Search for the cell housing the specified text and yield its [x, y] center coordinate. 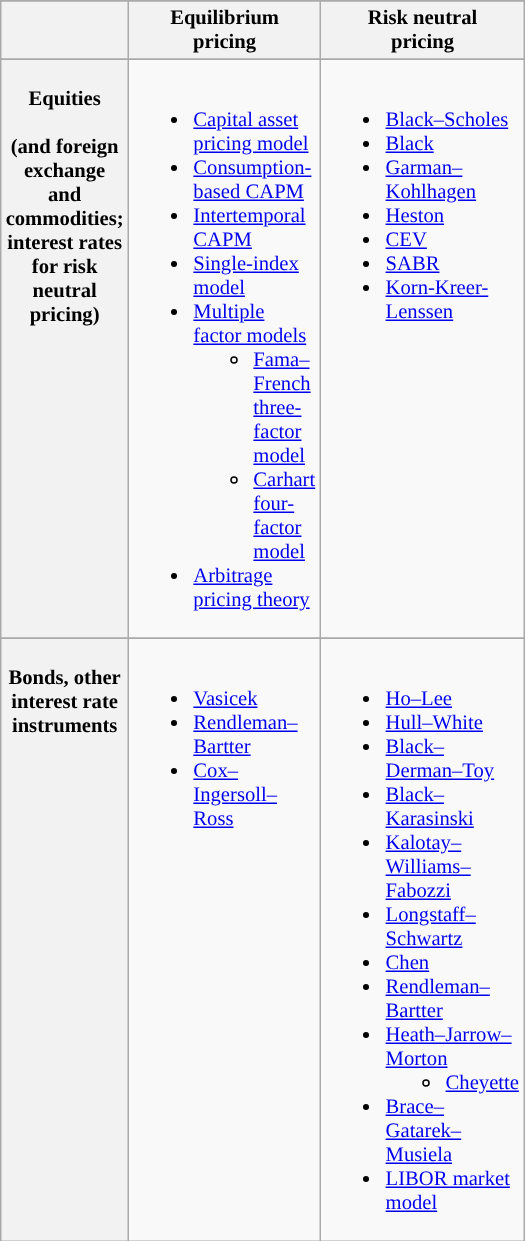
VasicekRendleman–BartterCox–Ingersoll–Ross [224, 940]
Bonds, other interest rate instruments [65, 940]
Risk neutral pricing [423, 30]
Equities (and foreign exchange and commodities; interest rates for risk neutral pricing) [65, 348]
Black–ScholesBlackGarman–KohlhagenHestonCEVSABRKorn-Kreer-Lenssen [423, 348]
Equilibrium pricing [224, 30]
